Return [x, y] of the center of cell containing provided text 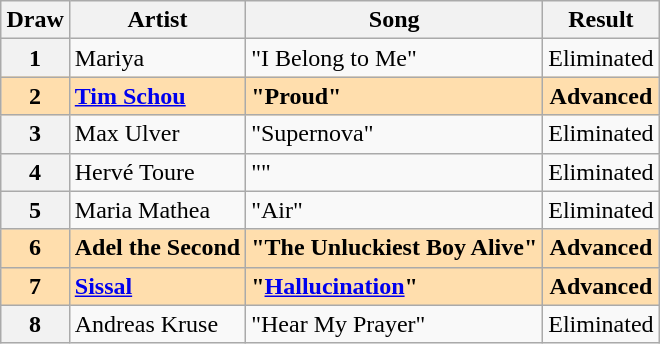
7 [35, 286]
"Proud" [394, 96]
Result [601, 20]
"Hear My Prayer" [394, 324]
4 [35, 172]
"The Unluckiest Boy Alive" [394, 248]
1 [35, 58]
Max Ulver [157, 134]
Hervé Toure [157, 172]
"I Belong to Me" [394, 58]
6 [35, 248]
"Supernova" [394, 134]
"Air" [394, 210]
Maria Mathea [157, 210]
Adel the Second [157, 248]
Mariya [157, 58]
Song [394, 20]
Draw [35, 20]
"" [394, 172]
Artist [157, 20]
Andreas Kruse [157, 324]
8 [35, 324]
"Hallucination" [394, 286]
2 [35, 96]
5 [35, 210]
Sissal [157, 286]
3 [35, 134]
Tim Schou [157, 96]
